Provide the [x, y] coordinate of the cell's center where the given text is located.  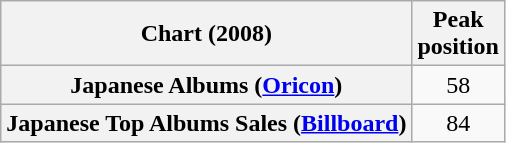
Chart (2008) [206, 34]
Japanese Albums (Oricon) [206, 85]
84 [458, 123]
Peak position [458, 34]
Japanese Top Albums Sales (Billboard) [206, 123]
58 [458, 85]
